Return (x, y) of the center of cell containing provided text 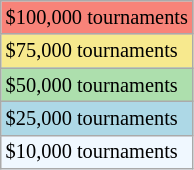
$50,000 tournaments (97, 85)
$100,000 tournaments (97, 17)
$25,000 tournaments (97, 118)
$75,000 tournaments (97, 51)
$10,000 tournaments (97, 152)
